Return the (X, Y) coordinate for the center point of the cell that contains the specified text.  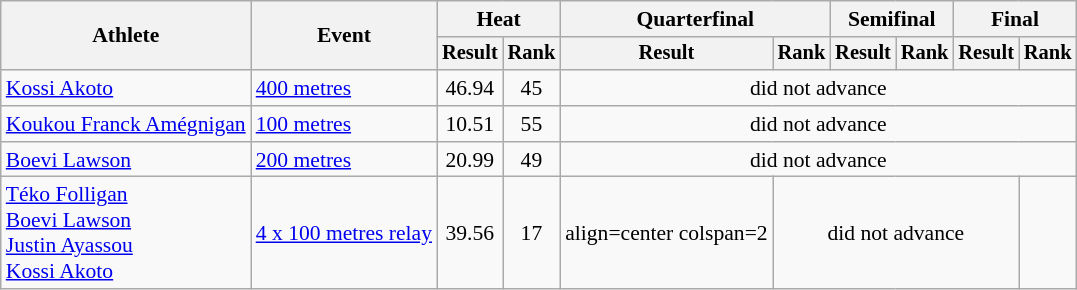
Kossi Akoto (126, 88)
Event (344, 36)
Téko FolliganBoevi LawsonJustin AyassouKossi Akoto (126, 233)
Koukou Franck Amégnigan (126, 124)
17 (532, 233)
4 x 100 metres relay (344, 233)
Quarterfinal (695, 19)
400 metres (344, 88)
49 (532, 160)
10.51 (470, 124)
200 metres (344, 160)
Final (1014, 19)
45 (532, 88)
align=center colspan=2 (666, 233)
46.94 (470, 88)
55 (532, 124)
100 metres (344, 124)
Athlete (126, 36)
20.99 (470, 160)
Heat (498, 19)
Boevi Lawson (126, 160)
39.56 (470, 233)
Semifinal (892, 19)
